Return (x, y) of the center of cell containing provided text 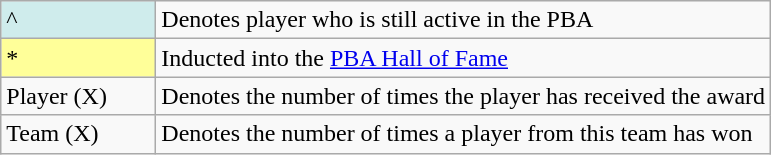
Inducted into the PBA Hall of Fame (464, 58)
Player (X) (78, 96)
* (78, 58)
Team (X) (78, 134)
Denotes player who is still active in the PBA (464, 20)
Denotes the number of times the player has received the award (464, 96)
^ (78, 20)
Denotes the number of times a player from this team has won (464, 134)
